Determine the (x, y) coordinate at the center of the cell enclosing the given text.  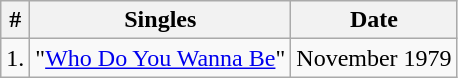
November 1979 (374, 58)
1. (16, 58)
"Who Do You Wanna Be" (160, 58)
Date (374, 20)
Singles (160, 20)
# (16, 20)
